Provide the [X, Y] coordinate of the cell's center where the given text is located.  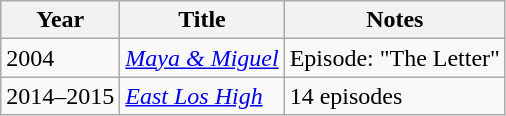
2004 [60, 58]
Notes [394, 20]
2014–2015 [60, 96]
14 episodes [394, 96]
East Los High [202, 96]
Episode: "The Letter" [394, 58]
Year [60, 20]
Title [202, 20]
Maya & Miguel [202, 58]
